For the text-containing cell, return its midpoint in (x, y) coordinate format. 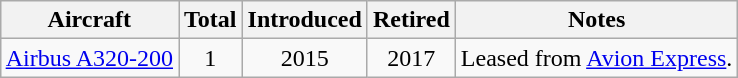
Aircraft (89, 20)
1 (211, 58)
2017 (411, 58)
Notes (596, 20)
Retired (411, 20)
2015 (304, 58)
Leased from Avion Express. (596, 58)
Introduced (304, 20)
Airbus A320-200 (89, 58)
Total (211, 20)
